For the text-containing cell, return its midpoint in [X, Y] coordinate format. 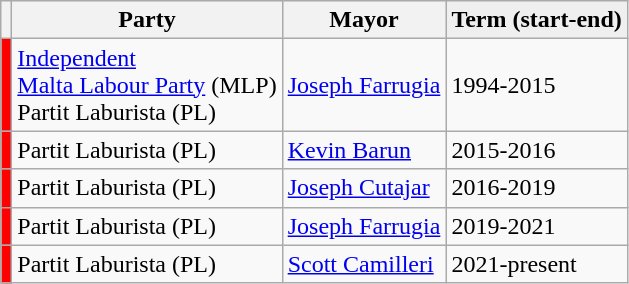
2019-2021 [536, 226]
IndependentMalta Labour Party (MLP)Partit Laburista (PL) [147, 85]
Scott Camilleri [364, 264]
Kevin Barun [364, 150]
Joseph Cutajar [364, 188]
2021-present [536, 264]
2015-2016 [536, 150]
Term (start-end) [536, 20]
Mayor [364, 20]
2016-2019 [536, 188]
Party [147, 20]
1994-2015 [536, 85]
